Provide the [x, y] coordinate of the cell's center where the given text is located.  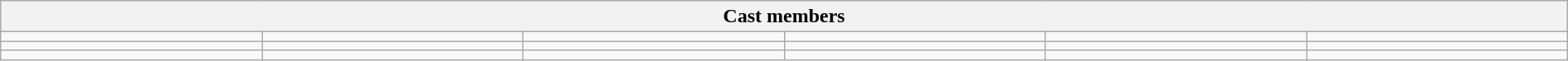
Cast members [784, 16]
